Pinpoint the cell where the given text exists, returning its (x, y) midpoint coordinate. 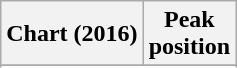
Peakposition (189, 34)
Chart (2016) (72, 34)
